Return (x, y) of the center of cell containing provided text 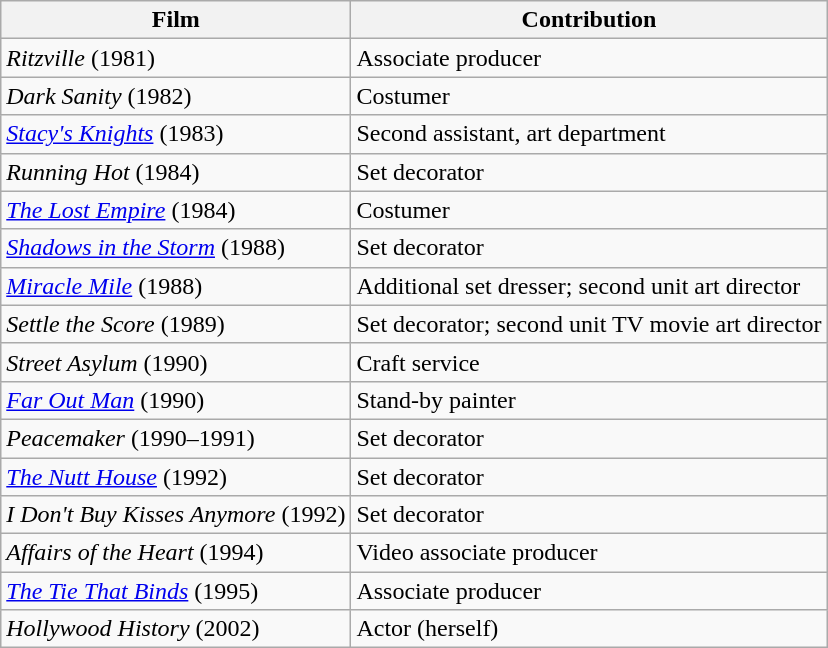
Craft service (589, 362)
Video associate producer (589, 553)
Far Out Man (1990) (176, 400)
Actor (herself) (589, 629)
Additional set dresser; second unit art director (589, 286)
I Don't Buy Kisses Anymore (1992) (176, 515)
Contribution (589, 20)
Ritzville (1981) (176, 58)
Stand-by painter (589, 400)
The Tie That Binds (1995) (176, 591)
Running Hot (1984) (176, 172)
The Nutt House (1992) (176, 477)
Affairs of the Heart (1994) (176, 553)
Shadows in the Storm (1988) (176, 248)
Street Asylum (1990) (176, 362)
Second assistant, art department (589, 134)
Set decorator; second unit TV movie art director (589, 324)
Settle the Score (1989) (176, 324)
Film (176, 20)
The Lost Empire (1984) (176, 210)
Hollywood History (2002) (176, 629)
Stacy's Knights (1983) (176, 134)
Dark Sanity (1982) (176, 96)
Peacemaker (1990–1991) (176, 438)
Miracle Mile (1988) (176, 286)
